Return [x, y] of the center of cell containing provided text 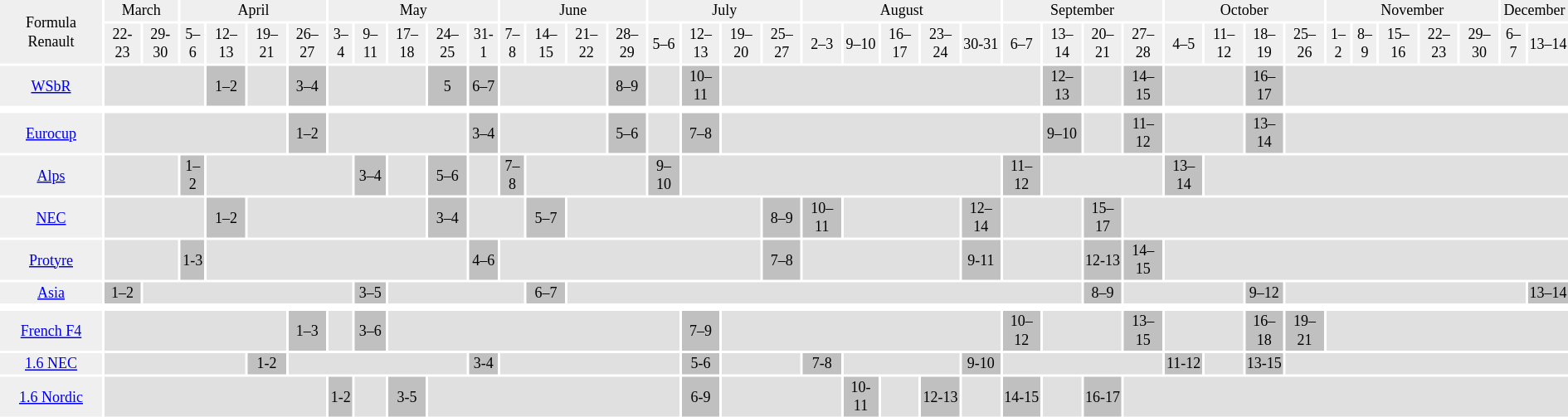
Alps [51, 176]
NEC [51, 217]
French F4 [51, 331]
November [1412, 11]
13-15 [1264, 364]
23–24 [941, 43]
FormulaRenault [51, 32]
15–16 [1398, 43]
WSbR [51, 86]
7-8 [821, 364]
29–30 [1479, 43]
Asia [51, 293]
26–27 [307, 43]
30-31 [981, 43]
9–11 [370, 43]
16-17 [1103, 396]
10-11 [860, 396]
July [725, 11]
12–14 [981, 217]
11-12 [1184, 364]
22–23 [1439, 43]
25–26 [1305, 43]
14-15 [1021, 396]
31-1 [483, 43]
10–12 [1021, 331]
3–5 [370, 293]
5-6 [701, 364]
20–21 [1103, 43]
3-5 [407, 396]
9-11 [981, 260]
27–28 [1143, 43]
17–18 [407, 43]
4–5 [1184, 43]
June [573, 11]
2–3 [821, 43]
Protyre [51, 260]
9–12 [1264, 293]
October [1244, 11]
7–9 [701, 331]
16–18 [1264, 331]
1.6 Nordic [51, 396]
13–15 [1143, 331]
9-10 [981, 364]
29-30 [161, 43]
6-9 [701, 396]
3-4 [483, 364]
1.6 NEC [51, 364]
28–29 [627, 43]
5 [447, 86]
May [413, 11]
21–22 [587, 43]
5–7 [546, 217]
18–19 [1264, 43]
Eurocup [51, 133]
24–25 [447, 43]
December [1535, 11]
3–6 [370, 331]
15–17 [1103, 217]
1–3 [307, 331]
22-23 [123, 43]
March [141, 11]
August [901, 11]
4–6 [483, 260]
April [254, 11]
25–27 [782, 43]
September [1082, 11]
1-3 [192, 260]
19–20 [741, 43]
